From the cell containing the given text, extract its center point as (x, y) coordinate. 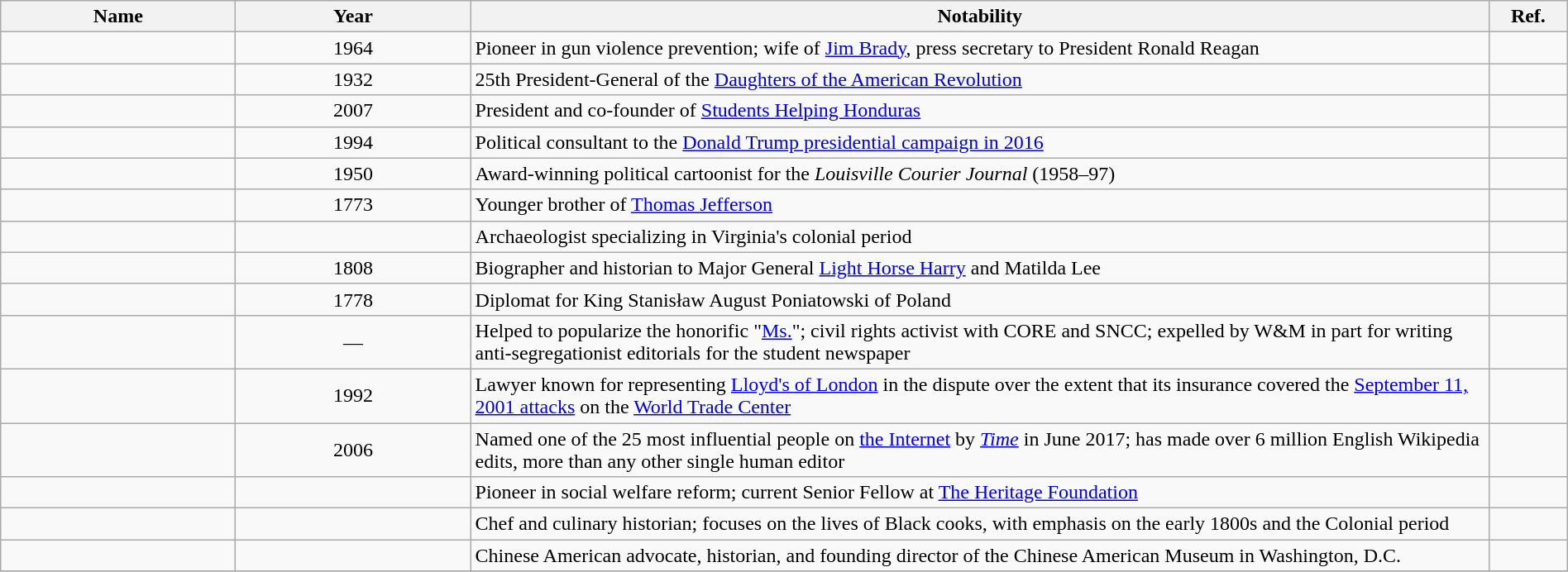
1964 (353, 48)
President and co-founder of Students Helping Honduras (979, 111)
Diplomat for King Stanisław August Poniatowski of Poland (979, 299)
Younger brother of Thomas Jefferson (979, 205)
— (353, 342)
Pioneer in gun violence prevention; wife of Jim Brady, press secretary to President Ronald Reagan (979, 48)
Year (353, 17)
Chef and culinary historian; focuses on the lives of Black cooks, with emphasis on the early 1800s and the Colonial period (979, 524)
1808 (353, 268)
Notability (979, 17)
1778 (353, 299)
2006 (353, 450)
2007 (353, 111)
1992 (353, 395)
Archaeologist specializing in Virginia's colonial period (979, 236)
1994 (353, 142)
Chinese American advocate, historian, and founding director of the Chinese American Museum in Washington, D.C. (979, 555)
Ref. (1528, 17)
1773 (353, 205)
Pioneer in social welfare reform; current Senior Fellow at The Heritage Foundation (979, 493)
Political consultant to the Donald Trump presidential campaign in 2016 (979, 142)
Award-winning political cartoonist for the Louisville Courier Journal (1958–97) (979, 174)
Biographer and historian to Major General Light Horse Harry and Matilda Lee (979, 268)
1932 (353, 79)
1950 (353, 174)
25th President-General of the Daughters of the American Revolution (979, 79)
Name (118, 17)
